Provide the (X, Y) coordinate of the cell's center where the given text is located.  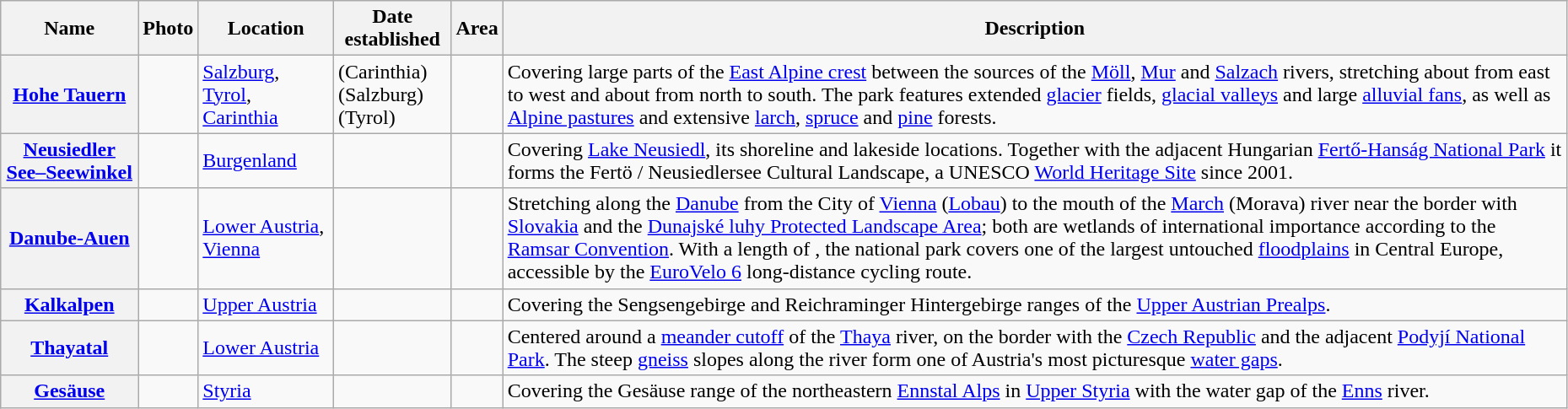
Hohe Tauern (69, 94)
Styria (267, 391)
Danube-Auen (69, 238)
Burgenland (267, 160)
Covering the Gesäuse range of the northeastern Ennstal Alps in Upper Styria with the water gap of the Enns river. (1034, 391)
(Carinthia) (Salzburg) (Tyrol) (393, 94)
Upper Austria (267, 304)
Description (1034, 29)
Date established (393, 29)
Area (477, 29)
Kalkalpen (69, 304)
Covering the Sengsengebirge and Reichraminger Hintergebirge ranges of the Upper Austrian Prealps. (1034, 304)
Thayatal (69, 347)
Neusiedler See–Seewinkel (69, 160)
Photo (169, 29)
Lower Austria (267, 347)
Name (69, 29)
Gesäuse (69, 391)
Salzburg, Tyrol, Carinthia (267, 94)
Location (267, 29)
Lower Austria, Vienna (267, 238)
